Extract the [x, y] coordinate from the center of the cell holding the provided text.  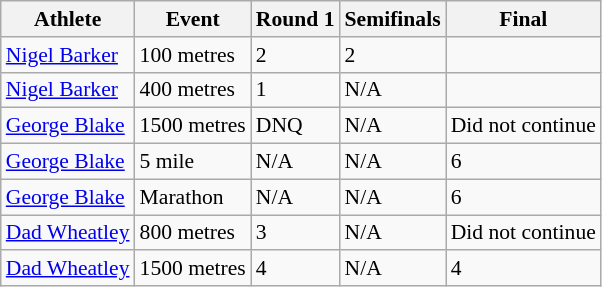
800 metres [193, 233]
1 [296, 90]
Athlete [68, 19]
400 metres [193, 90]
100 metres [193, 55]
Event [193, 19]
Final [524, 19]
5 mile [193, 162]
DNQ [296, 126]
Marathon [193, 197]
Semifinals [393, 19]
3 [296, 233]
Round 1 [296, 19]
